Detect which cell encompasses the target text, then output its (X, Y) center coordinate. 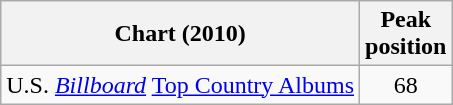
Peakposition (406, 34)
Chart (2010) (180, 34)
68 (406, 85)
U.S. Billboard Top Country Albums (180, 85)
